From the cell containing the given text, extract its center point as [x, y] coordinate. 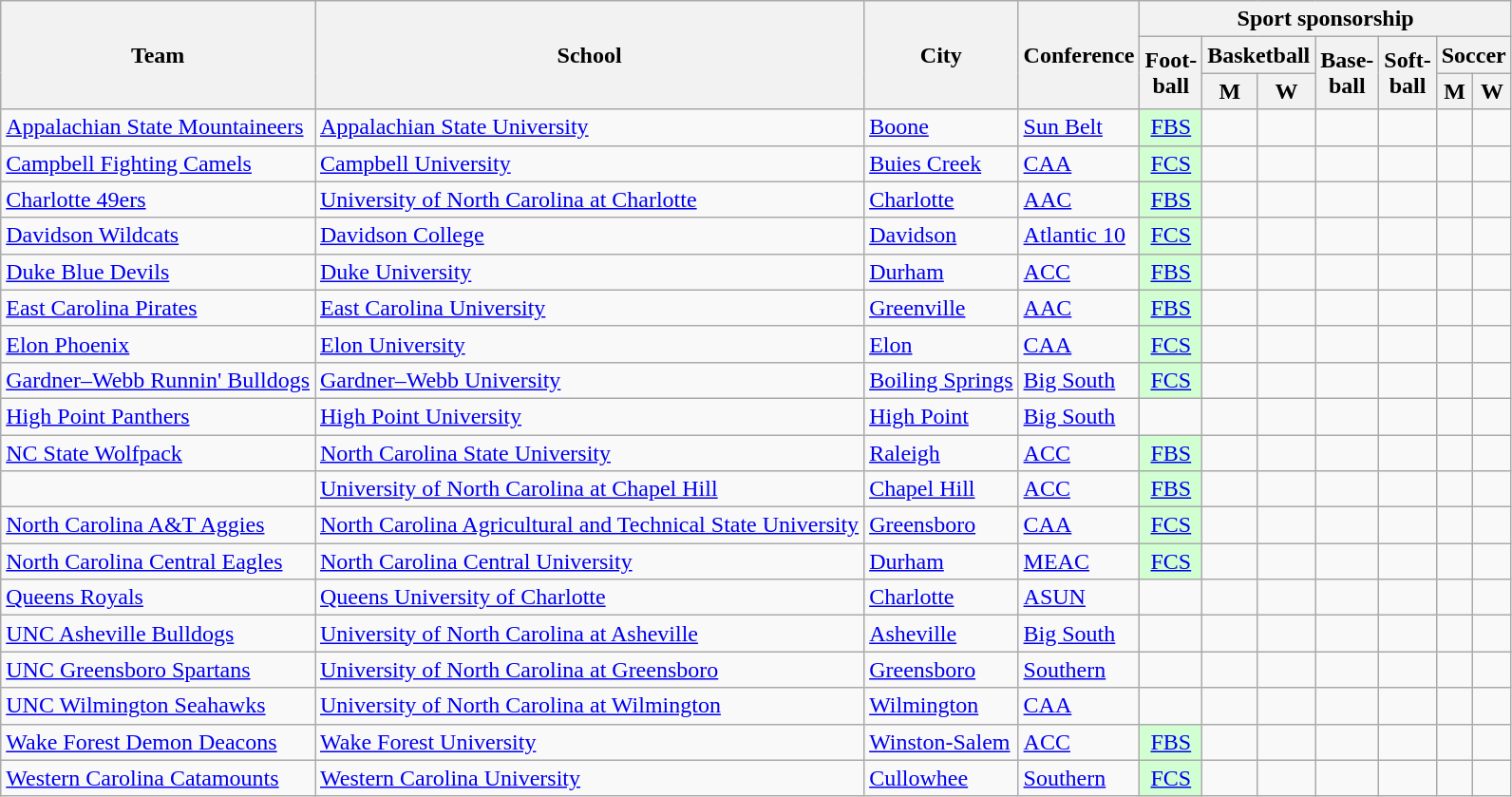
Wake Forest University [590, 742]
UNC Asheville Bulldogs [158, 634]
University of North Carolina at Chapel Hill [590, 489]
Davidson Wildcats [158, 236]
Boone [941, 127]
Elon Phoenix [158, 344]
Appalachian State University [590, 127]
Chapel Hill [941, 489]
Charlotte 49ers [158, 199]
School [590, 55]
High Point [941, 416]
University of North Carolina at Greensboro [590, 670]
Soft-ball [1408, 73]
City [941, 55]
Team [158, 55]
North Carolina State University [590, 453]
UNC Wilmington Seahawks [158, 706]
Queens University of Charlotte [590, 598]
Appalachian State Mountaineers [158, 127]
North Carolina Central University [590, 561]
Winston-Salem [941, 742]
University of North Carolina at Asheville [590, 634]
Campbell Fighting Camels [158, 163]
Atlantic 10 [1079, 236]
Wilmington [941, 706]
Foot-ball [1171, 73]
Greenville [941, 308]
North Carolina A&T Aggies [158, 525]
Raleigh [941, 453]
Basketball [1259, 55]
Gardner–Webb University [590, 380]
MEAC [1079, 561]
High Point University [590, 416]
Gardner–Webb Runnin' Bulldogs [158, 380]
NC State Wolfpack [158, 453]
Conference [1079, 55]
North Carolina Agricultural and Technical State University [590, 525]
ASUN [1079, 598]
University of North Carolina at Wilmington [590, 706]
North Carolina Central Eagles [158, 561]
Sun Belt [1079, 127]
Sport sponsorship [1326, 19]
Cullowhee [941, 778]
Asheville [941, 634]
East Carolina University [590, 308]
Base-ball [1347, 73]
High Point Panthers [158, 416]
UNC Greensboro Spartans [158, 670]
Boiling Springs [941, 380]
Campbell University [590, 163]
Davidson College [590, 236]
Elon University [590, 344]
Buies Creek [941, 163]
Davidson [941, 236]
East Carolina Pirates [158, 308]
Elon [941, 344]
Soccer [1474, 55]
Western Carolina Catamounts [158, 778]
Duke Blue Devils [158, 272]
Wake Forest Demon Deacons [158, 742]
Western Carolina University [590, 778]
Queens Royals [158, 598]
University of North Carolina at Charlotte [590, 199]
Duke University [590, 272]
